From the cell containing the given text, extract its center point as [X, Y] coordinate. 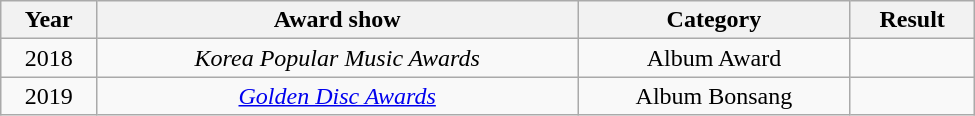
Award show [338, 20]
Korea Popular Music Awards [338, 58]
Golden Disc Awards [338, 96]
Album Bonsang [714, 96]
2019 [49, 96]
Album Award [714, 58]
Year [49, 20]
Result [912, 20]
Category [714, 20]
2018 [49, 58]
